Return the [X, Y] coordinate for the center point of the cell that contains the specified text.  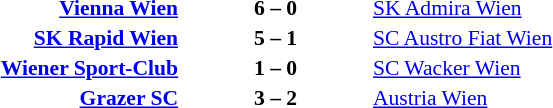
5 – 1 [276, 38]
1 – 0 [276, 68]
